Extract the [x, y] coordinate from the center of the cell holding the provided text.  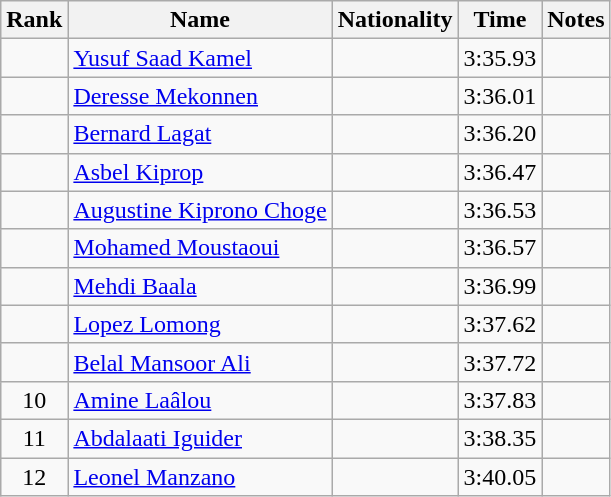
3:36.47 [500, 172]
Mehdi Baala [200, 286]
Name [200, 20]
11 [34, 438]
Notes [576, 20]
3:36.99 [500, 286]
Augustine Kiprono Choge [200, 210]
Asbel Kiprop [200, 172]
Bernard Lagat [200, 134]
Nationality [395, 20]
3:37.72 [500, 362]
Deresse Mekonnen [200, 96]
Mohamed Moustaoui [200, 248]
Yusuf Saad Kamel [200, 58]
Time [500, 20]
3:36.01 [500, 96]
3:36.20 [500, 134]
Belal Mansoor Ali [200, 362]
3:37.83 [500, 400]
3:36.53 [500, 210]
Leonel Manzano [200, 477]
3:37.62 [500, 324]
Lopez Lomong [200, 324]
Rank [34, 20]
3:38.35 [500, 438]
3:40.05 [500, 477]
3:35.93 [500, 58]
10 [34, 400]
3:36.57 [500, 248]
Amine Laâlou [200, 400]
Abdalaati Iguider [200, 438]
12 [34, 477]
